From the cell containing the given text, extract its center point as (x, y) coordinate. 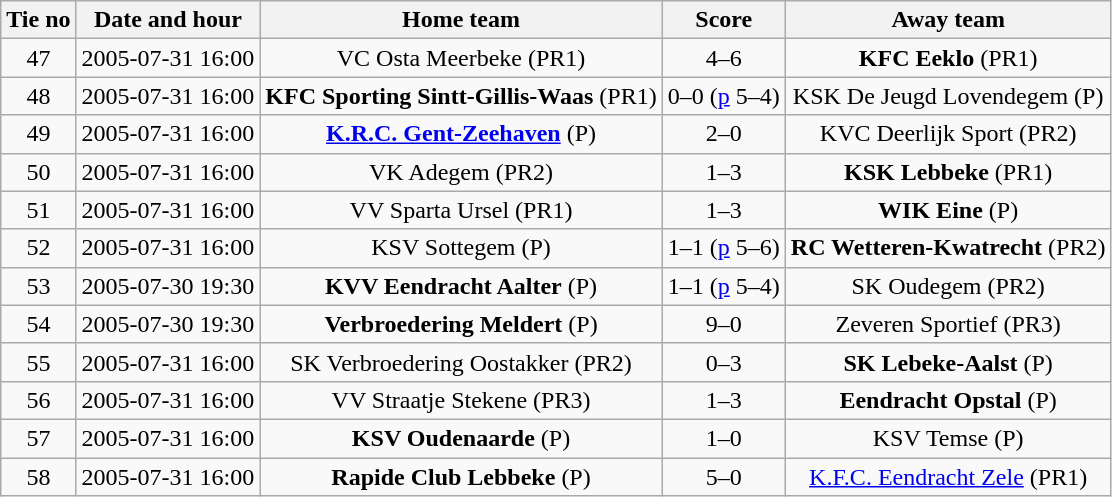
SK Verbroedering Oostakker (PR2) (461, 362)
KFC Eeklo (PR1) (948, 58)
KSK De Jeugd Lovendegem (P) (948, 96)
48 (38, 96)
VV Straatje Stekene (PR3) (461, 400)
Home team (461, 20)
51 (38, 210)
Verbroedering Meldert (P) (461, 324)
1–0 (724, 438)
KFC Sporting Sintt-Gillis-Waas (PR1) (461, 96)
55 (38, 362)
VC Osta Meerbeke (PR1) (461, 58)
SK Lebeke-Aalst (P) (948, 362)
KVV Eendracht Aalter (P) (461, 286)
52 (38, 248)
VK Adegem (PR2) (461, 172)
KSV Oudenaarde (P) (461, 438)
Date and hour (168, 20)
49 (38, 134)
53 (38, 286)
K.F.C. Eendracht Zele (PR1) (948, 477)
Tie no (38, 20)
Eendracht Opstal (P) (948, 400)
54 (38, 324)
5–0 (724, 477)
SK Oudegem (PR2) (948, 286)
KSV Sottegem (P) (461, 248)
0–0 (p 5–4) (724, 96)
2–0 (724, 134)
KVC Deerlijk Sport (PR2) (948, 134)
4–6 (724, 58)
VV Sparta Ursel (PR1) (461, 210)
Away team (948, 20)
0–3 (724, 362)
WIK Eine (P) (948, 210)
57 (38, 438)
9–0 (724, 324)
1–1 (p 5–4) (724, 286)
1–1 (p 5–6) (724, 248)
58 (38, 477)
RC Wetteren-Kwatrecht (PR2) (948, 248)
Score (724, 20)
Rapide Club Lebbeke (P) (461, 477)
Zeveren Sportief (PR3) (948, 324)
50 (38, 172)
KSK Lebbeke (PR1) (948, 172)
47 (38, 58)
K.R.C. Gent-Zeehaven (P) (461, 134)
56 (38, 400)
KSV Temse (P) (948, 438)
